Detect which cell encompasses the target text, then output its (x, y) center coordinate. 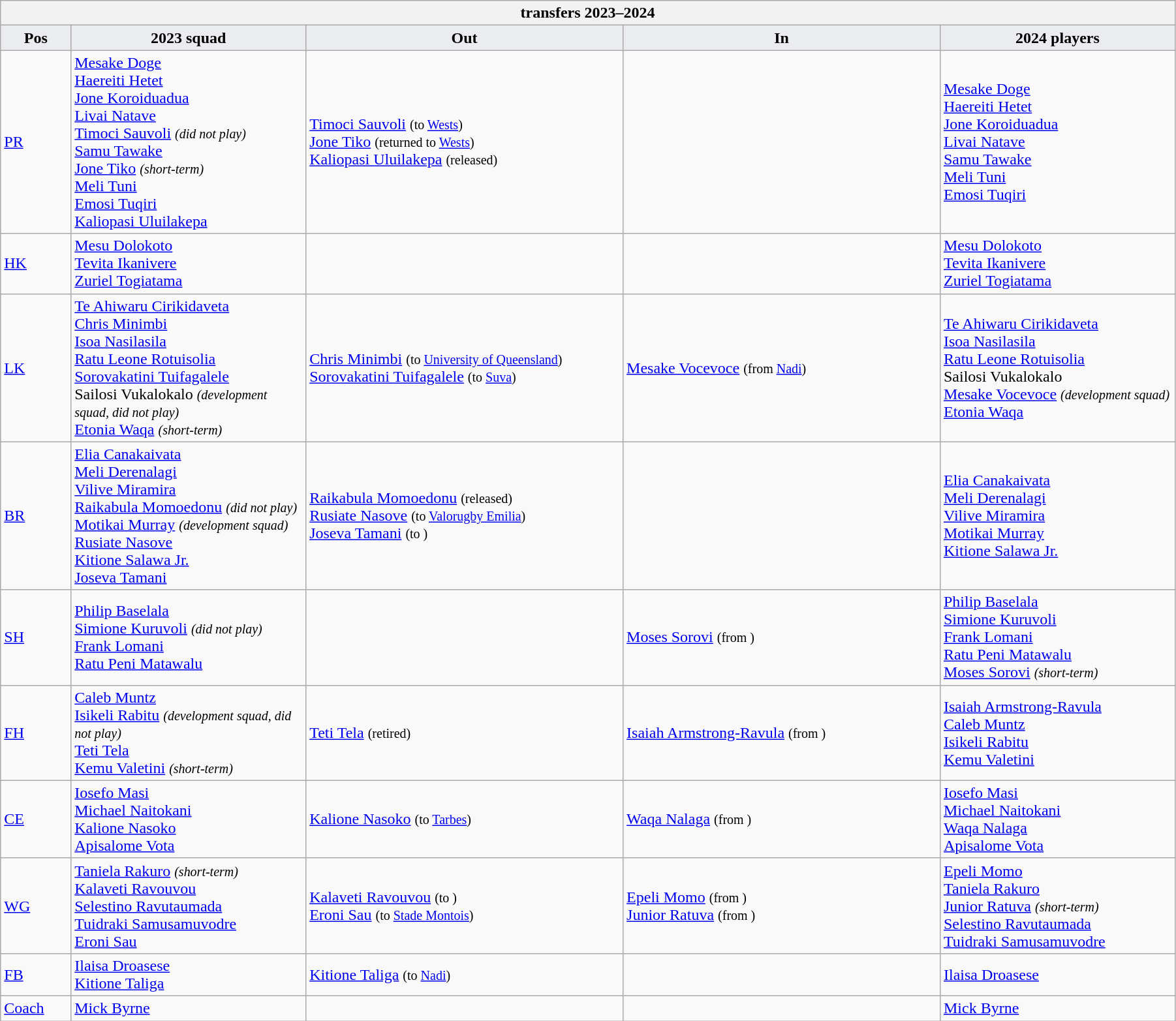
Timoci Sauvoli (to Wests) Jone Tiko (returned to Wests) Kaliopasi Uluilakepa (released) (465, 142)
LK (36, 368)
Elia Canakaivata Meli Derenalagi Vilive Miramira Motikai Murray Kitione Salawa Jr. (1057, 515)
Philip Baselala Simione Kuruvoli Frank Lomani Ratu Peni Matawalu Moses Sorovi (short-term) (1057, 637)
PR (36, 142)
SH (36, 637)
Raikabula Momoedonu (released) Rusiate Nasove (to Valorugby Emilia) Joseva Tamani (to ) (465, 515)
Chris Minimbi (to University of Queensland) Sorovakatini Tuifagalele (to Suva) (465, 368)
Te Ahiwaru Cirikidaveta Isoa Nasilasila Ratu Leone Rotuisolia Sailosi Vukalokalo Mesake Vocevoce (development squad) Etonia Waqa (1057, 368)
CE (36, 819)
Moses Sorovi (from ) (782, 637)
Out (465, 38)
Isaiah Armstrong-Ravula Caleb Muntz Isikeli Rabitu Kemu Valetini (1057, 733)
Ilaisa Droasese (1057, 975)
2023 squad (189, 38)
Mesake Doge Haereiti Hetet Jone Koroiduadua Livai Natave Samu Tawake Meli Tuni Emosi Tuqiri (1057, 142)
BR (36, 515)
WG (36, 906)
transfers 2023–2024 (588, 13)
Iosefo Masi Michael Naitokani Waqa Nalaga Apisalome Vota (1057, 819)
In (782, 38)
Teti Tela (retired) (465, 733)
Caleb Muntz Isikeli Rabitu (development squad, did not play) Teti Tela Kemu Valetini (short-term) (189, 733)
Kalaveti Ravouvou (to ) Eroni Sau (to Stade Montois) (465, 906)
Coach (36, 1008)
Epeli Momo (from ) Junior Ratuva (from ) (782, 906)
HK (36, 264)
Iosefo Masi Michael Naitokani Kalione Nasoko Apisalome Vota (189, 819)
Waqa Nalaga (from ) (782, 819)
Taniela Rakuro (short-term) Kalaveti Ravouvou Selestino Ravutaumada Tuidraki Samusamuvodre Eroni Sau (189, 906)
Pos (36, 38)
Isaiah Armstrong-Ravula (from ) (782, 733)
Philip Baselala Simione Kuruvoli (did not play) Frank Lomani Ratu Peni Matawalu (189, 637)
Kitione Taliga (to Nadi) (465, 975)
2024 players (1057, 38)
FH (36, 733)
Epeli Momo Taniela Rakuro Junior Ratuva (short-term) Selestino Ravutaumada Tuidraki Samusamuvodre (1057, 906)
Ilaisa Droasese Kitione Taliga (189, 975)
FB (36, 975)
Kalione Nasoko (to Tarbes) (465, 819)
Mesake Vocevoce (from Nadi) (782, 368)
